Determine the (x, y) coordinate at the center of the cell enclosing the given text.  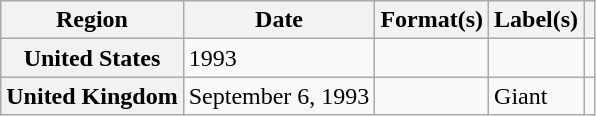
United Kingdom (92, 96)
Format(s) (432, 20)
Giant (536, 96)
1993 (279, 58)
Region (92, 20)
Date (279, 20)
Label(s) (536, 20)
United States (92, 58)
September 6, 1993 (279, 96)
